Detect which cell encompasses the target text, then output its [x, y] center coordinate. 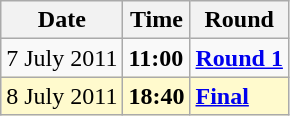
8 July 2011 [62, 96]
Date [62, 20]
Final [239, 96]
11:00 [156, 58]
18:40 [156, 96]
Round 1 [239, 58]
Time [156, 20]
Round [239, 20]
7 July 2011 [62, 58]
